Identify which cell holds the provided text, then report its (x, y) central coordinate. 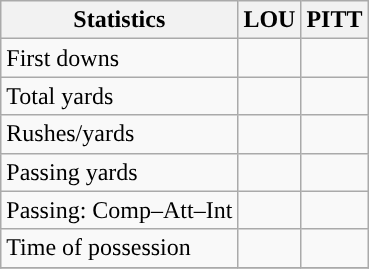
Passing yards (120, 172)
PITT (334, 20)
Rushes/yards (120, 134)
Total yards (120, 96)
Time of possession (120, 248)
Passing: Comp–Att–Int (120, 210)
Statistics (120, 20)
LOU (270, 20)
First downs (120, 58)
